Scan for the cell matching the given text and deliver its (X, Y) coordinate at center. 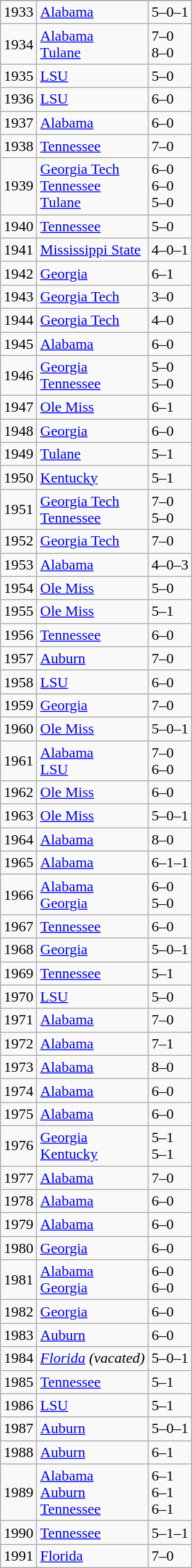
1968 (18, 950)
4–0–1 (170, 250)
1942 (18, 273)
1980 (18, 1248)
1935 (18, 76)
6–06–0 (170, 1280)
1949 (18, 454)
1990 (18, 1532)
5–15–1 (170, 1145)
6–1–1 (170, 863)
AlabamaLSU (92, 761)
1969 (18, 973)
1975 (18, 1114)
1936 (18, 99)
1986 (18, 1405)
1984 (18, 1358)
7–05–0 (170, 509)
1976 (18, 1145)
3–0 (170, 296)
AlabamaAuburnTennessee (92, 1492)
6–05–0 (170, 895)
GeorgiaKentucky (92, 1145)
1957 (18, 658)
1971 (18, 1020)
1973 (18, 1067)
Florida (vacated) (92, 1358)
7–08–0 (170, 44)
1960 (18, 729)
GeorgiaTennessee (92, 376)
1954 (18, 588)
1944 (18, 320)
AlabamaTulane (92, 44)
1972 (18, 1043)
1958 (18, 682)
1939 (18, 186)
1955 (18, 611)
Florida (92, 1556)
6–16–16–1 (170, 1492)
Tulane (92, 454)
1970 (18, 997)
5–1–1 (170, 1532)
1977 (18, 1178)
1967 (18, 926)
Kentucky (92, 478)
1956 (18, 635)
1948 (18, 431)
1933 (18, 12)
1937 (18, 123)
1945 (18, 343)
1974 (18, 1090)
1938 (18, 146)
1978 (18, 1201)
Georgia TechTennessee (92, 509)
1991 (18, 1556)
1961 (18, 761)
1982 (18, 1312)
1988 (18, 1452)
1952 (18, 541)
Georgia TechTennesseeTulane (92, 186)
1962 (18, 793)
1989 (18, 1492)
1985 (18, 1382)
1963 (18, 816)
1946 (18, 376)
1943 (18, 296)
1966 (18, 895)
1959 (18, 705)
4–0–3 (170, 565)
1965 (18, 863)
1953 (18, 565)
1934 (18, 44)
1981 (18, 1280)
1941 (18, 250)
1947 (18, 407)
5–05–0 (170, 376)
1964 (18, 839)
1983 (18, 1335)
1979 (18, 1225)
7–06–0 (170, 761)
1987 (18, 1429)
4–0 (170, 320)
Mississippi State (92, 250)
6–06–05–0 (170, 186)
1950 (18, 478)
7–1 (170, 1043)
1951 (18, 509)
1940 (18, 226)
